Capture the cell that displays the provided text and extract its [X, Y] central coordinate. 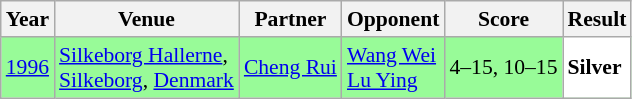
Opponent [394, 19]
Silkeborg Hallerne,Silkeborg, Denmark [146, 68]
1996 [28, 68]
Cheng Rui [290, 68]
Wang Wei Lu Ying [394, 68]
Venue [146, 19]
Partner [290, 19]
Result [596, 19]
4–15, 10–15 [503, 68]
Silver [596, 68]
Year [28, 19]
Score [503, 19]
